Find where the given text appears and provide that cell's center as [x, y] coordinate. 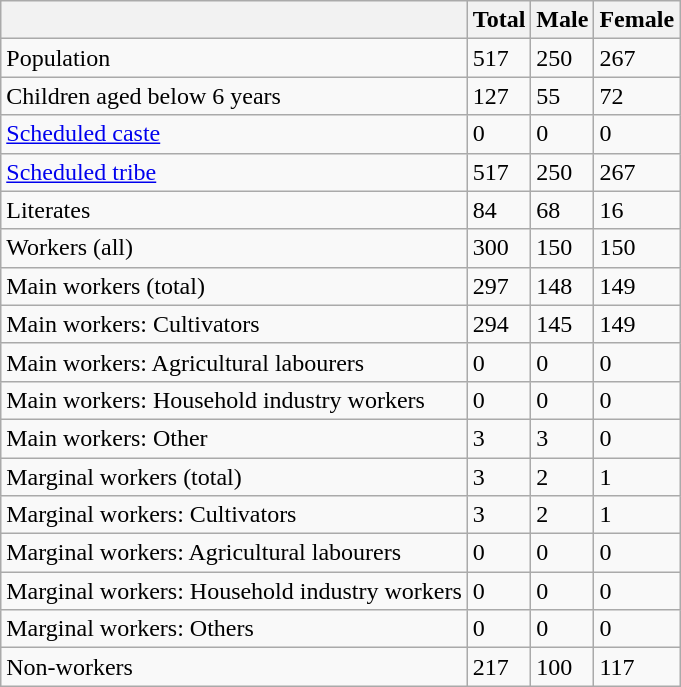
Marginal workers: Household industry workers [234, 591]
16 [637, 210]
Scheduled caste [234, 134]
Non-workers [234, 667]
55 [562, 96]
72 [637, 96]
217 [499, 667]
Marginal workers (total) [234, 477]
145 [562, 324]
Main workers: Other [234, 438]
68 [562, 210]
294 [499, 324]
127 [499, 96]
Main workers: Household industry workers [234, 400]
Main workers: Cultivators [234, 324]
117 [637, 667]
Male [562, 20]
84 [499, 210]
Marginal workers: Agricultural labourers [234, 553]
Children aged below 6 years [234, 96]
Literates [234, 210]
Workers (all) [234, 248]
Main workers: Agricultural labourers [234, 362]
Total [499, 20]
Scheduled tribe [234, 172]
148 [562, 286]
297 [499, 286]
Marginal workers: Cultivators [234, 515]
300 [499, 248]
Marginal workers: Others [234, 629]
Population [234, 58]
100 [562, 667]
Main workers (total) [234, 286]
Female [637, 20]
